Return the [X, Y] coordinate for the center point of the cell that contains the specified text.  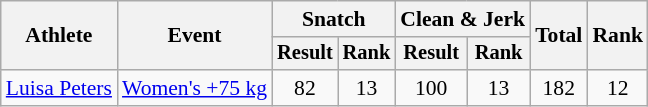
Luisa Peters [59, 88]
Clean & Jerk [462, 19]
100 [431, 88]
182 [558, 88]
Women's +75 kg [194, 88]
Snatch [334, 19]
Total [558, 36]
Event [194, 36]
82 [305, 88]
12 [618, 88]
Athlete [59, 36]
